Return the (x, y) coordinate for the center point of the cell that contains the specified text.  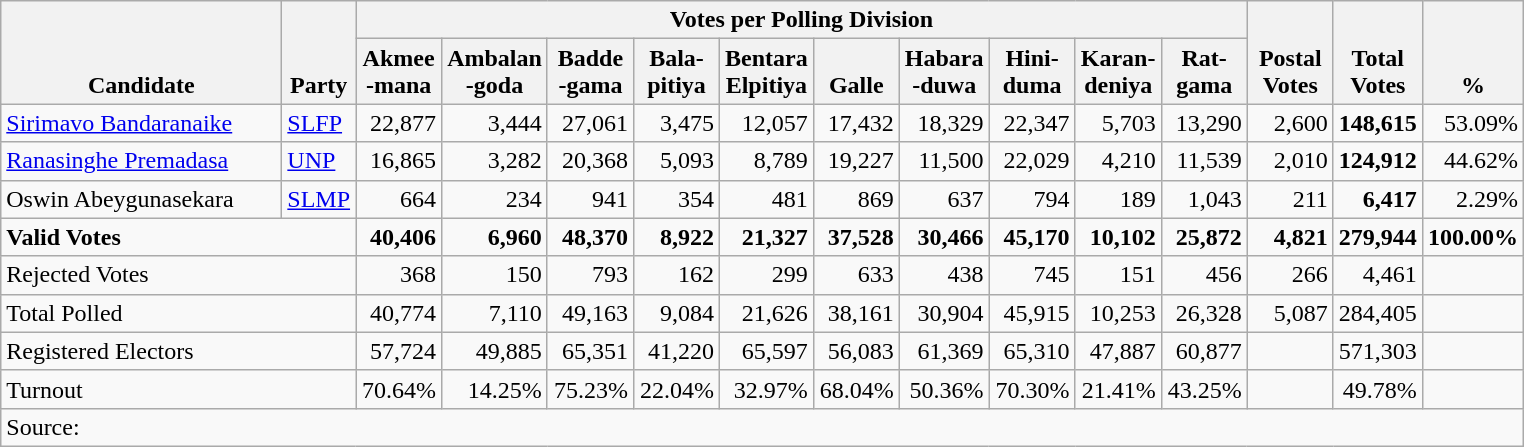
4,210 (1118, 161)
61,369 (944, 351)
Ambalan-goda (495, 72)
49,885 (495, 351)
Bala-pitiya (676, 72)
124,912 (1378, 161)
50.36% (944, 389)
19,227 (856, 161)
10,102 (1118, 237)
SLFP (319, 123)
37,528 (856, 237)
151 (1118, 275)
70.64% (399, 389)
Candidate (142, 52)
Hini-duma (1032, 72)
211 (1290, 199)
Party (319, 52)
65,310 (1032, 351)
43.25% (1204, 389)
18,329 (944, 123)
47,887 (1118, 351)
633 (856, 275)
27,061 (590, 123)
6,960 (495, 237)
68.04% (856, 389)
2,010 (1290, 161)
40,406 (399, 237)
100.00% (1472, 237)
8,922 (676, 237)
9,084 (676, 313)
25,872 (1204, 237)
150 (495, 275)
284,405 (1378, 313)
11,500 (944, 161)
234 (495, 199)
279,944 (1378, 237)
793 (590, 275)
32.97% (767, 389)
2,600 (1290, 123)
22.04% (676, 389)
794 (1032, 199)
266 (1290, 275)
Total Votes (1378, 52)
Habara-duwa (944, 72)
40,774 (399, 313)
11,539 (1204, 161)
16,865 (399, 161)
189 (1118, 199)
20,368 (590, 161)
1,043 (1204, 199)
481 (767, 199)
Source: (762, 427)
637 (944, 199)
148,615 (1378, 123)
Turnout (178, 389)
10,253 (1118, 313)
75.23% (590, 389)
869 (856, 199)
Rat-gama (1204, 72)
14.25% (495, 389)
17,432 (856, 123)
456 (1204, 275)
12,057 (767, 123)
438 (944, 275)
56,083 (856, 351)
65,597 (767, 351)
Rejected Votes (178, 275)
664 (399, 199)
13,290 (1204, 123)
41,220 (676, 351)
4,821 (1290, 237)
70.30% (1032, 389)
Badde-gama (590, 72)
299 (767, 275)
30,904 (944, 313)
48,370 (590, 237)
45,170 (1032, 237)
22,347 (1032, 123)
49.78% (1378, 389)
44.62% (1472, 161)
5,093 (676, 161)
571,303 (1378, 351)
PostalVotes (1290, 52)
Karan-deniya (1118, 72)
45,915 (1032, 313)
Registered Electors (178, 351)
745 (1032, 275)
22,029 (1032, 161)
26,328 (1204, 313)
4,461 (1378, 275)
21.41% (1118, 389)
941 (590, 199)
368 (399, 275)
30,466 (944, 237)
65,351 (590, 351)
38,161 (856, 313)
22,877 (399, 123)
Galle (856, 72)
60,877 (1204, 351)
5,703 (1118, 123)
6,417 (1378, 199)
8,789 (767, 161)
21,327 (767, 237)
Total Polled (178, 313)
SLMP (319, 199)
162 (676, 275)
UNP (319, 161)
5,087 (1290, 313)
7,110 (495, 313)
Akmee-mana (399, 72)
3,282 (495, 161)
Votes per Polling Division (802, 20)
3,444 (495, 123)
Oswin Abeygunasekara (142, 199)
53.09% (1472, 123)
2.29% (1472, 199)
Valid Votes (178, 237)
Sirimavo Bandaranaike (142, 123)
21,626 (767, 313)
% (1472, 52)
57,724 (399, 351)
3,475 (676, 123)
BentaraElpitiya (767, 72)
Ranasinghe Premadasa (142, 161)
354 (676, 199)
49,163 (590, 313)
